Identify which cell holds the provided text, then report its [X, Y] central coordinate. 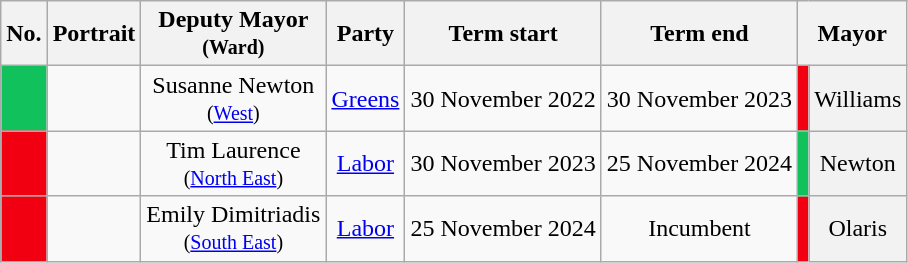
Tim Laurence (North East) [234, 164]
Greens [366, 98]
Mayor [852, 34]
Olaris [858, 228]
No. [24, 34]
Newton [858, 164]
Deputy Mayor (Ward) [234, 34]
Party [366, 34]
Williams [858, 98]
30 November 2022 [503, 98]
Susanne Newton (West) [234, 98]
Term start [503, 34]
Portrait [94, 34]
Term end [699, 34]
Emily Dimitriadis (South East) [234, 228]
Incumbent [699, 228]
